Extract the (X, Y) coordinate from the center of the cell holding the provided text.  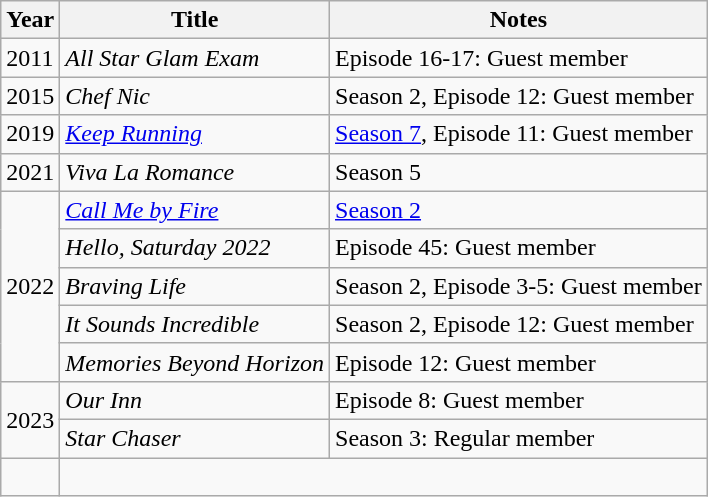
Keep Running (195, 134)
Viva La Romance (195, 172)
Memories Beyond Horizon (195, 362)
2019 (30, 134)
2021 (30, 172)
Hello, Saturday 2022 (195, 248)
Year (30, 20)
2015 (30, 96)
Episode 8: Guest member (519, 400)
Braving Life (195, 286)
All Star Glam Exam (195, 58)
Season 3: Regular member (519, 438)
Our Inn (195, 400)
Episode 16-17: Guest member (519, 58)
Episode 45: Guest member (519, 248)
Season 7, Episode 11: Guest member (519, 134)
2011 (30, 58)
Chef Nic (195, 96)
Season 2 (519, 210)
Season 2, Episode 3-5: Guest member (519, 286)
2022 (30, 286)
Episode 12: Guest member (519, 362)
Notes (519, 20)
It Sounds Incredible (195, 324)
2023 (30, 419)
Season 5 (519, 172)
Star Chaser (195, 438)
Title (195, 20)
Call Me by Fire (195, 210)
